Provide the [X, Y] coordinate of the cell's center where the given text is located.  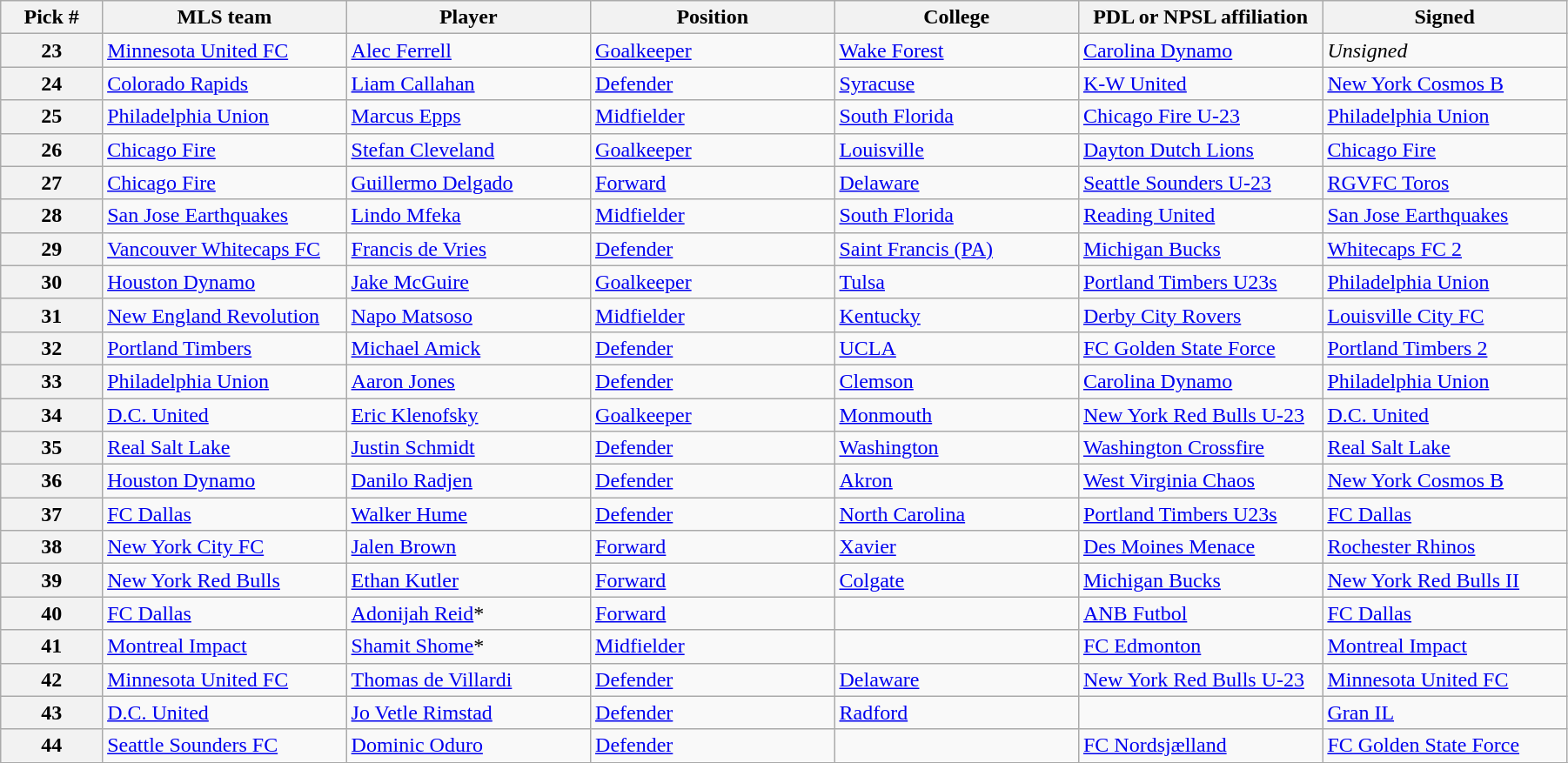
44 [52, 746]
27 [52, 183]
Radford [956, 713]
Reading United [1200, 216]
New York Red Bulls II [1444, 580]
Portland Timbers 2 [1444, 348]
Eric Klenofsky [468, 415]
Rochester Rhinos [1444, 547]
24 [52, 84]
K-W United [1200, 84]
Napo Matsoso [468, 315]
Colorado Rapids [224, 84]
Ethan Kutler [468, 580]
Vancouver Whitecaps FC [224, 249]
Derby City Rovers [1200, 315]
Aaron Jones [468, 381]
Chicago Fire U-23 [1200, 117]
Jalen Brown [468, 547]
Dayton Dutch Lions [1200, 150]
Kentucky [956, 315]
Player [468, 17]
Louisville City FC [1444, 315]
New York Red Bulls [224, 580]
28 [52, 216]
Guillermo Delgado [468, 183]
Tulsa [956, 282]
New England Revolution [224, 315]
Seattle Sounders U-23 [1200, 183]
West Virginia Chaos [1200, 481]
Adonijah Reid* [468, 613]
PDL or NPSL affiliation [1200, 17]
41 [52, 646]
Saint Francis (PA) [956, 249]
Shamit Shome* [468, 646]
Seattle Sounders FC [224, 746]
Akron [956, 481]
Unsigned [1444, 50]
Stefan Cleveland [468, 150]
32 [52, 348]
23 [52, 50]
40 [52, 613]
Danilo Radjen [468, 481]
FC Edmonton [1200, 646]
39 [52, 580]
Washington [956, 448]
31 [52, 315]
Jake McGuire [468, 282]
Lindo Mfeka [468, 216]
42 [52, 679]
Signed [1444, 17]
Position [713, 17]
35 [52, 448]
UCLA [956, 348]
Dominic Oduro [468, 746]
MLS team [224, 17]
College [956, 17]
Syracuse [956, 84]
Washington Crossfire [1200, 448]
Gran IL [1444, 713]
25 [52, 117]
Justin Schmidt [468, 448]
North Carolina [956, 514]
30 [52, 282]
Liam Callahan [468, 84]
29 [52, 249]
Thomas de Villardi [468, 679]
Wake Forest [956, 50]
33 [52, 381]
Portland Timbers [224, 348]
Clemson [956, 381]
26 [52, 150]
Xavier [956, 547]
Whitecaps FC 2 [1444, 249]
Marcus Epps [468, 117]
Alec Ferrell [468, 50]
Des Moines Menace [1200, 547]
34 [52, 415]
Walker Hume [468, 514]
36 [52, 481]
Jo Vetle Rimstad [468, 713]
ANB Futbol [1200, 613]
Pick # [52, 17]
Monmouth [956, 415]
38 [52, 547]
Francis de Vries [468, 249]
Louisville [956, 150]
Michael Amick [468, 348]
RGVFC Toros [1444, 183]
37 [52, 514]
New York City FC [224, 547]
FC Nordsjælland [1200, 746]
Colgate [956, 580]
43 [52, 713]
